Return the (X, Y) coordinate for the center point of the cell that contains the specified text.  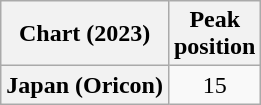
Peakposition (214, 34)
15 (214, 85)
Japan (Oricon) (85, 85)
Chart (2023) (85, 34)
